Return the [X, Y] coordinate for the center point of the cell that contains the specified text.  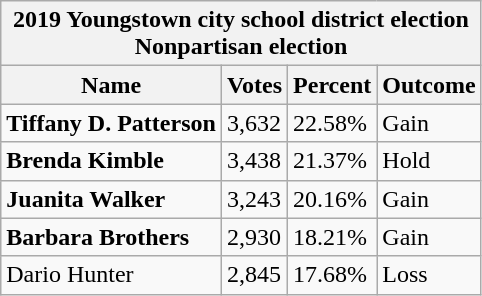
Barbara Brothers [112, 237]
Loss [429, 275]
Tiffany D. Patterson [112, 123]
Dario Hunter [112, 275]
Brenda Kimble [112, 161]
22.58% [332, 123]
3,438 [254, 161]
20.16% [332, 199]
18.21% [332, 237]
3,243 [254, 199]
Juanita Walker [112, 199]
21.37% [332, 161]
2,845 [254, 275]
3,632 [254, 123]
2,930 [254, 237]
Name [112, 85]
Percent [332, 85]
Votes [254, 85]
17.68% [332, 275]
Hold [429, 161]
Outcome [429, 85]
2019 Youngstown city school district electionNonpartisan election [241, 34]
